Extract the [x, y] coordinate from the center of the cell holding the provided text.  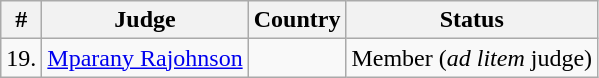
# [22, 20]
Member (ad litem judge) [472, 58]
19. [22, 58]
Country [297, 20]
Mparany Rajohnson [145, 58]
Judge [145, 20]
Status [472, 20]
